For the text-containing cell, return its midpoint in (X, Y) coordinate format. 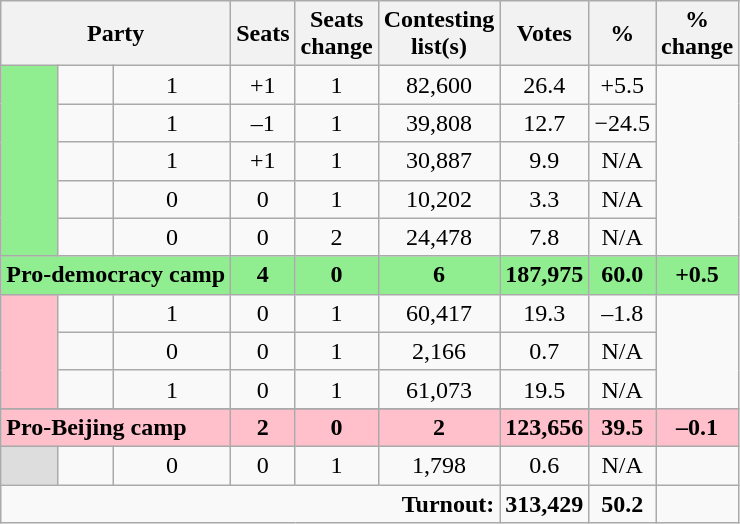
Contestinglist(s) (439, 34)
Pro-Beijing camp (116, 427)
187,975 (544, 275)
Seats (263, 34)
7.8 (544, 237)
0.6 (544, 465)
313,429 (544, 503)
–0.1 (698, 427)
Party (116, 34)
+0.5 (698, 275)
12.7 (544, 123)
%change (698, 34)
% (622, 34)
19.5 (544, 389)
3.3 (544, 199)
+5.5 (622, 85)
6 (439, 275)
61,073 (439, 389)
0.7 (544, 351)
60.0 (622, 275)
50.2 (622, 503)
39.5 (622, 427)
4 (263, 275)
24,478 (439, 237)
1,798 (439, 465)
26.4 (544, 85)
Pro-democracy camp (116, 275)
Seatschange (336, 34)
10,202 (439, 199)
82,600 (439, 85)
Turnout: (250, 503)
–1 (263, 123)
2,166 (439, 351)
123,656 (544, 427)
−24.5 (622, 123)
Votes (544, 34)
39,808 (439, 123)
30,887 (439, 161)
60,417 (439, 313)
19.3 (544, 313)
9.9 (544, 161)
–1.8 (622, 313)
